Locate the cell with the specified text and output its [X, Y] center coordinate. 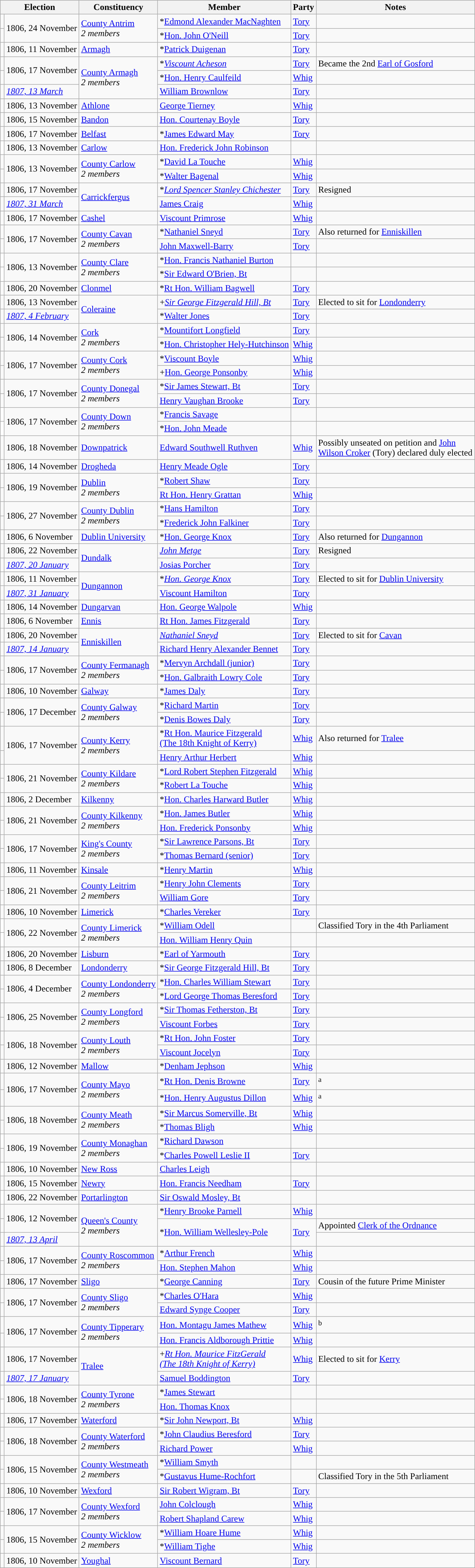
*Viscount Boyle [224, 358]
Hon. Francis Needham [224, 1183]
Member [224, 7]
County Monaghan2 members [118, 1148]
Possibly unseated on petition and John Wilson Croker (Tory) declared duly elected [396, 448]
County Tyrone2 members [118, 1399]
Clonmel [118, 288]
*Nathaniel Sneyd [224, 232]
*William Smyth [224, 1463]
1806, 24 November [42, 28]
*Henry Brooke Parnell [224, 1211]
County Wicklow2 members [118, 1540]
Also returned for Tralee [396, 738]
County Kildare2 members [118, 778]
Classified Tory in the 4th Parliament [396, 926]
County Dublin2 members [118, 516]
*Lord Spencer Stanley Chichester [224, 190]
1806, 27 November [42, 516]
Athlone [118, 105]
*Hon. Francis Nathaniel Burton [224, 260]
Portarlington [118, 1197]
*Hon. James Butler [224, 813]
Henry Vaughan Brooke [224, 400]
Constituency [118, 7]
Samuel Boddington [224, 1378]
*Hon. Henry Caulfeild [224, 77]
Dublin University [118, 537]
Cashel [118, 218]
Tralee [118, 1366]
1806, 4 December [42, 989]
County Armagh2 members [118, 77]
Henry Meade Ogle [224, 467]
*George Canning [224, 1281]
+Sir George Fitzgerald Hill, Bt [224, 302]
County Meath2 members [118, 1120]
Cousin of the future Prime Minister [396, 1281]
Edward Synge Cooper [224, 1309]
King's County2 members [118, 848]
*Sir George Fitzgerald Hill, Bt [224, 968]
County Cork2 members [118, 365]
*Richard Dawson [224, 1141]
*Thomas Bligh [224, 1127]
*James Stewart [224, 1392]
*David La Touche [224, 162]
Notes [396, 7]
Hon. Francis Aldborough Prittie [224, 1340]
Also returned for Dungannon [396, 537]
County Mayo2 members [118, 1090]
John Metge [224, 551]
*Robert La Touche [224, 785]
*Thomas Bernard (senior) [224, 855]
*Hans Hamilton [224, 509]
Cork2 members [118, 337]
*Henry Martin [224, 869]
Dundalk [118, 558]
*William Tighe [224, 1547]
*Earl of Yarmouth [224, 954]
1807, 31 March [42, 204]
*Patrick Duigenan [224, 49]
Elected to sit for Cavan [396, 635]
County Sligo2 members [118, 1302]
Sir Robert Wigram, Bt [224, 1491]
George Tierney [224, 105]
*William Hoare Hume [224, 1533]
County Longford2 members [118, 1017]
Dungannon [118, 586]
Sir Oswald Mosley, Bt [224, 1197]
Richard Henry Alexander Bennet [224, 649]
*Walter Jones [224, 316]
*Lord George Thomas Beresford [224, 996]
Enniskillen [118, 642]
1806, 8 December [42, 968]
Newry [118, 1183]
Bandon [118, 120]
County Cavan2 members [118, 239]
*Rt Hon. William Bagwell [224, 288]
*Sir John Newport, Bt [224, 1420]
*Charles Vereker [224, 912]
County Down2 members [118, 422]
County Londonderry2 members [118, 989]
County Galway2 members [118, 712]
+Rt Hon. Maurice FitzGerald(The 18th Knight of Kerry) [224, 1359]
1806, 17 December [42, 712]
Dublin2 members [118, 488]
Party [303, 7]
Galway [118, 691]
Hon. Stephen Mahon [224, 1267]
Hon. Courtenay Boyle [224, 120]
Queen's County2 members [118, 1225]
Armagh [118, 49]
*Sir Marcus Somerville, Bt [224, 1113]
*Hon. Charles Harward Butler [224, 799]
*James Daly [224, 691]
Drogheda [118, 467]
County Antrim2 members [118, 28]
Charles Leigh [224, 1169]
*Mervyn Archdall (junior) [224, 663]
County Waterford2 members [118, 1441]
Wexford [118, 1491]
Hon. Thomas Knox [224, 1406]
Coleraine [118, 309]
New Ross [118, 1169]
*Gustavus Hume-Rochfort [224, 1477]
Limerick [118, 912]
*Mountifort Longfield [224, 330]
Londonderry [118, 968]
*Charles O'Hara [224, 1295]
*Francis Savage [224, 415]
1807, 17 January [42, 1378]
*John Claudius Beresford [224, 1434]
County Kerry2 members [118, 745]
County Kilkenny2 members [118, 820]
John Maxwell-Barry [224, 246]
County Clare2 members [118, 267]
Henry Arthur Herbert [224, 757]
Viscount Primrose [224, 218]
Rt Hon. James Fitzgerald [224, 621]
*James Edward May [224, 134]
*Sir Thomas Fetherston, Bt [224, 1010]
*Richard Martin [224, 705]
Robert Shapland Carew [224, 1519]
Viscount Bernard [224, 1561]
Ennis [118, 621]
County Tipperary2 members [118, 1332]
b [396, 1325]
1807, 14 January [42, 649]
Classified Tory in the 5th Parliament [396, 1477]
Viscount Hamilton [224, 593]
County Wexford2 members [118, 1512]
*Robert Shaw [224, 481]
Nathaniel Sneyd [224, 635]
County Fermanagh2 members [118, 670]
*Hon. John Meade [224, 429]
Edward Southwell Ruthven [224, 448]
*Sir Edward O'Brien, Bt [224, 274]
County Roscommon2 members [118, 1260]
*Hon. Charles William Stewart [224, 982]
Kilkenny [118, 799]
*Walter Bagenal [224, 176]
*Rt Hon. Denis Browne [224, 1081]
1806, 2 December [42, 799]
*Sir Lawrence Parsons, Bt [224, 841]
Became the 2nd Earl of Gosford [396, 63]
Elected to sit for Kerry [396, 1359]
Hon. George Walpole [224, 607]
Hon. Montagu James Mathew [224, 1325]
+Hon. George Ponsonby [224, 372]
1807, 13 April [42, 1239]
Elected to sit for Dublin University [396, 579]
Lisburn [118, 954]
*Viscount Acheson [224, 63]
Waterford [118, 1420]
County Carlow2 members [118, 169]
*Henry John Clements [224, 884]
Sligo [118, 1281]
County Leitrim2 members [118, 891]
1806, 25 November [42, 1017]
Hon. Frederick Ponsonby [224, 827]
*William Odell [224, 926]
Appointed Clerk of the Ordnance [396, 1225]
William Brownlow [224, 91]
Election [40, 7]
Downpatrick [118, 448]
Richard Power [224, 1448]
Josias Porcher [224, 565]
Hon. Frederick John Robinson [224, 148]
Dungarvan [118, 607]
County Westmeath2 members [118, 1470]
Mallow [118, 1066]
*Hon. Christopher Hely-Hutchinson [224, 344]
*Rt Hon. Maurice Fitzgerald(The 18th Knight of Kerry) [224, 738]
*Frederick John Falkiner [224, 523]
James Craig [224, 204]
Also returned for Enniskillen [396, 232]
Kinsale [118, 869]
1807, 20 January [42, 565]
Youghal [118, 1561]
*Sir James Stewart, Bt [224, 386]
*Hon. William Wellesley-Pole [224, 1232]
*Lord Robert Stephen Fitzgerald [224, 771]
County Limerick2 members [118, 933]
Rt Hon. Henry Grattan [224, 495]
*Arthur French [224, 1253]
Viscount Forbes [224, 1024]
*Hon. Henry Augustus Dillon [224, 1098]
*Hon. Galbraith Lowry Cole [224, 677]
County Donegal2 members [118, 393]
Viscount Jocelyn [224, 1052]
Belfast [118, 134]
*Edmond Alexander MacNaghten [224, 21]
County Louth2 members [118, 1045]
Elected to sit for Londonderry [396, 302]
John Colclough [224, 1505]
Carlow [118, 148]
*Rt Hon. John Foster [224, 1038]
Hon. William Henry Quin [224, 940]
*Charles Powell Leslie II [224, 1155]
*Denham Jephson [224, 1066]
Carrickfergus [118, 197]
William Gore [224, 898]
*Hon. John O'Neill [224, 35]
1807, 13 March [42, 91]
1807, 31 January [42, 593]
*Denis Bowes Daly [224, 719]
1807, 4 February [42, 316]
